Return the [X, Y] coordinate for the center point of the cell that contains the specified text.  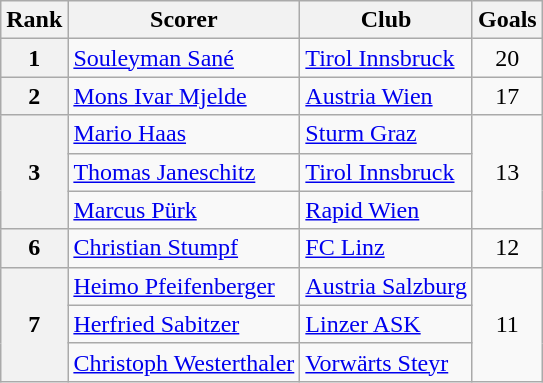
Sturm Graz [386, 134]
Christoph Westerthaler [184, 362]
Scorer [184, 20]
Club [386, 20]
6 [34, 248]
20 [507, 58]
Thomas Janeschitz [184, 172]
13 [507, 172]
Rank [34, 20]
Linzer ASK [386, 324]
Christian Stumpf [184, 248]
Rapid Wien [386, 210]
7 [34, 324]
Souleyman Sané [184, 58]
Heimo Pfeifenberger [184, 286]
12 [507, 248]
11 [507, 324]
2 [34, 96]
Mario Haas [184, 134]
Vorwärts Steyr [386, 362]
Austria Salzburg [386, 286]
Mons Ivar Mjelde [184, 96]
17 [507, 96]
FC Linz [386, 248]
Marcus Pürk [184, 210]
Herfried Sabitzer [184, 324]
1 [34, 58]
Goals [507, 20]
3 [34, 172]
Austria Wien [386, 96]
